From the cell containing the given text, extract its center point as (x, y) coordinate. 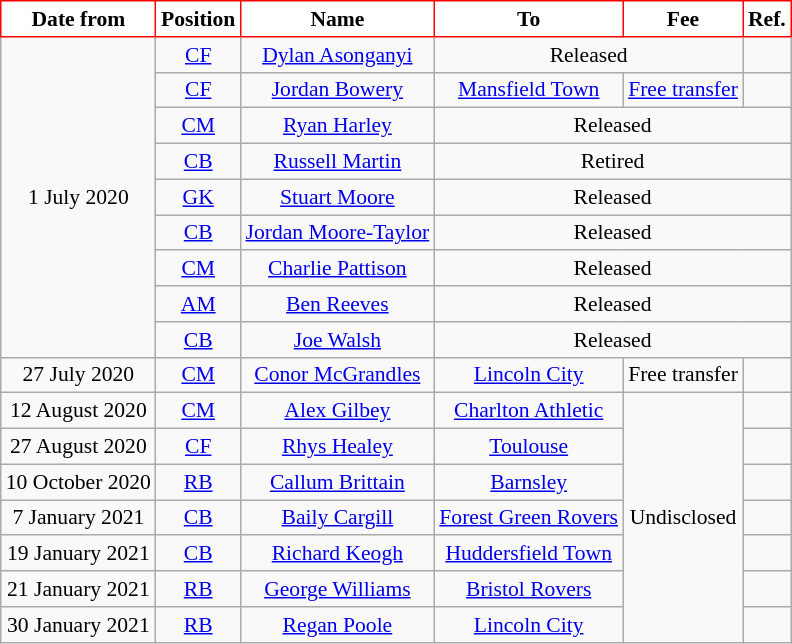
Stuart Moore (337, 197)
Ben Reeves (337, 304)
Richard Keogh (337, 554)
Ryan Harley (337, 126)
Jordan Bowery (337, 90)
27 July 2020 (78, 375)
Name (337, 19)
Undisclosed (683, 518)
Russell Martin (337, 162)
Fee (683, 19)
30 January 2021 (78, 625)
Jordan Moore-Taylor (337, 233)
27 August 2020 (78, 447)
George Williams (337, 589)
12 August 2020 (78, 411)
Rhys Healey (337, 447)
Huddersfield Town (528, 554)
19 January 2021 (78, 554)
10 October 2020 (78, 482)
Bristol Rovers (528, 589)
Ref. (767, 19)
Callum Brittain (337, 482)
1 July 2020 (78, 198)
Mansfield Town (528, 90)
Charlie Pattison (337, 269)
Conor McGrandles (337, 375)
Regan Poole (337, 625)
Alex Gilbey (337, 411)
Forest Green Rovers (528, 518)
21 January 2021 (78, 589)
GK (198, 197)
Dylan Asonganyi (337, 55)
Date from (78, 19)
Joe Walsh (337, 340)
Position (198, 19)
AM (198, 304)
To (528, 19)
Charlton Athletic (528, 411)
Barnsley (528, 482)
Toulouse (528, 447)
Retired (612, 162)
Baily Cargill (337, 518)
7 January 2021 (78, 518)
